Determine the (x, y) coordinate at the center of the cell enclosing the given text.  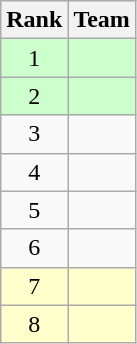
6 (34, 248)
8 (34, 324)
1 (34, 58)
Team (102, 20)
2 (34, 96)
4 (34, 172)
7 (34, 286)
3 (34, 134)
5 (34, 210)
Rank (34, 20)
